Output the (X, Y) coordinate of the center of the cell containing the given text.  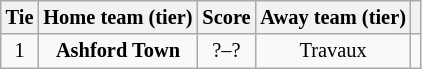
Score (226, 17)
Tie (20, 17)
?–? (226, 51)
1 (20, 51)
Away team (tier) (332, 17)
Travaux (332, 51)
Ashford Town (118, 51)
Home team (tier) (118, 17)
